Return the [X, Y] coordinate for the center point of the cell that contains the specified text.  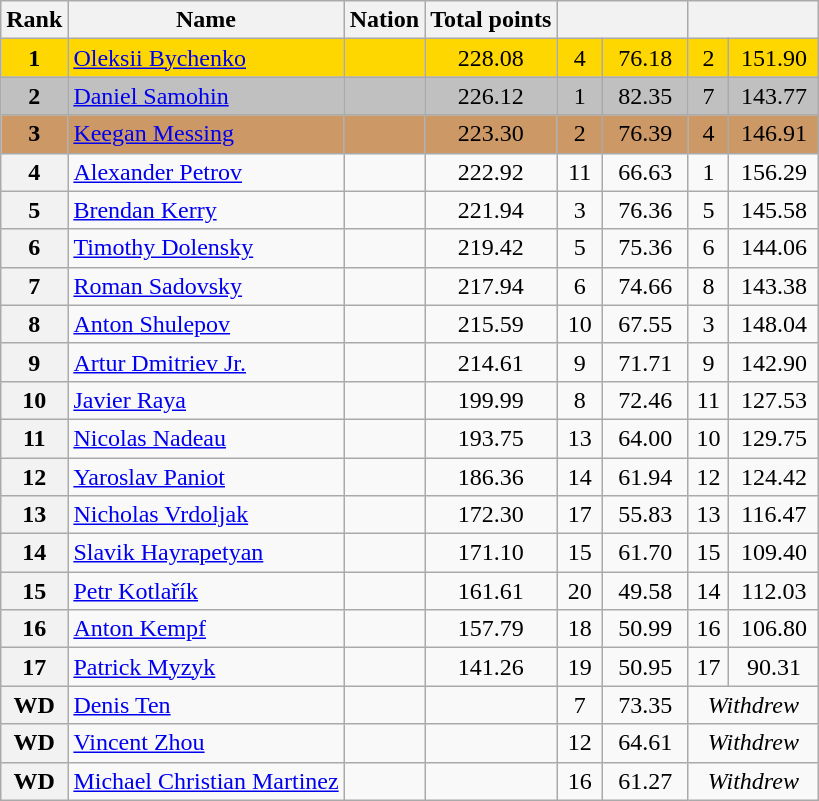
64.61 [646, 743]
Daniel Samohin [206, 96]
199.99 [491, 400]
Brendan Kerry [206, 210]
Alexander Petrov [206, 172]
145.58 [774, 210]
144.06 [774, 248]
90.31 [774, 667]
222.92 [491, 172]
171.10 [491, 553]
Keegan Messing [206, 134]
71.71 [646, 362]
143.38 [774, 286]
61.27 [646, 781]
215.59 [491, 324]
151.90 [774, 58]
Total points [491, 20]
50.99 [646, 629]
67.55 [646, 324]
186.36 [491, 477]
127.53 [774, 400]
20 [580, 591]
72.46 [646, 400]
Vincent Zhou [206, 743]
18 [580, 629]
19 [580, 667]
55.83 [646, 515]
Slavik Hayrapetyan [206, 553]
156.29 [774, 172]
142.90 [774, 362]
141.26 [491, 667]
214.61 [491, 362]
Michael Christian Martinez [206, 781]
124.42 [774, 477]
Roman Sadovsky [206, 286]
223.30 [491, 134]
64.00 [646, 438]
148.04 [774, 324]
49.58 [646, 591]
50.95 [646, 667]
Nicholas Vrdoljak [206, 515]
61.94 [646, 477]
Yaroslav Paniot [206, 477]
106.80 [774, 629]
112.03 [774, 591]
Denis Ten [206, 705]
219.42 [491, 248]
Anton Shulepov [206, 324]
66.63 [646, 172]
Nicolas Nadeau [206, 438]
61.70 [646, 553]
Nation [384, 20]
Name [206, 20]
172.30 [491, 515]
Rank [34, 20]
82.35 [646, 96]
193.75 [491, 438]
109.40 [774, 553]
221.94 [491, 210]
Timothy Dolensky [206, 248]
129.75 [774, 438]
76.18 [646, 58]
Petr Kotlařík [206, 591]
Artur Dmitriev Jr. [206, 362]
Oleksii Bychenko [206, 58]
226.12 [491, 96]
73.35 [646, 705]
Anton Kempf [206, 629]
Javier Raya [206, 400]
75.36 [646, 248]
157.79 [491, 629]
146.91 [774, 134]
228.08 [491, 58]
161.61 [491, 591]
217.94 [491, 286]
74.66 [646, 286]
76.36 [646, 210]
143.77 [774, 96]
116.47 [774, 515]
Patrick Myzyk [206, 667]
76.39 [646, 134]
